Locate the cell with the specified text and output its [X, Y] center coordinate. 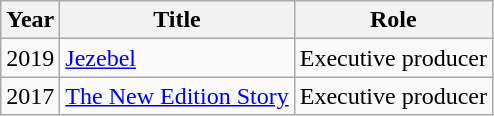
Year [30, 20]
Title [177, 20]
2017 [30, 96]
Jezebel [177, 58]
The New Edition Story [177, 96]
Role [393, 20]
2019 [30, 58]
